Determine the [X, Y] coordinate at the center of the cell enclosing the given text.  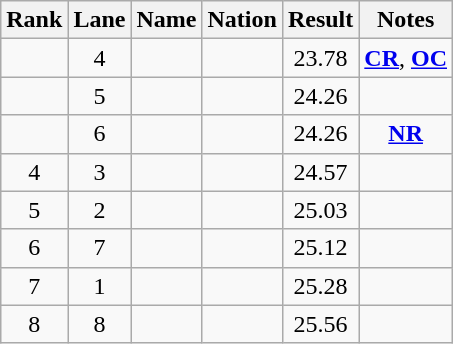
25.12 [320, 248]
3 [100, 172]
24.57 [320, 172]
CR, OC [406, 58]
Result [320, 20]
NR [406, 134]
25.56 [320, 324]
Rank [34, 20]
25.28 [320, 286]
1 [100, 286]
Nation [242, 20]
Notes [406, 20]
Lane [100, 20]
23.78 [320, 58]
Name [166, 20]
2 [100, 210]
25.03 [320, 210]
